Find where the given text appears and provide that cell's center as [x, y] coordinate. 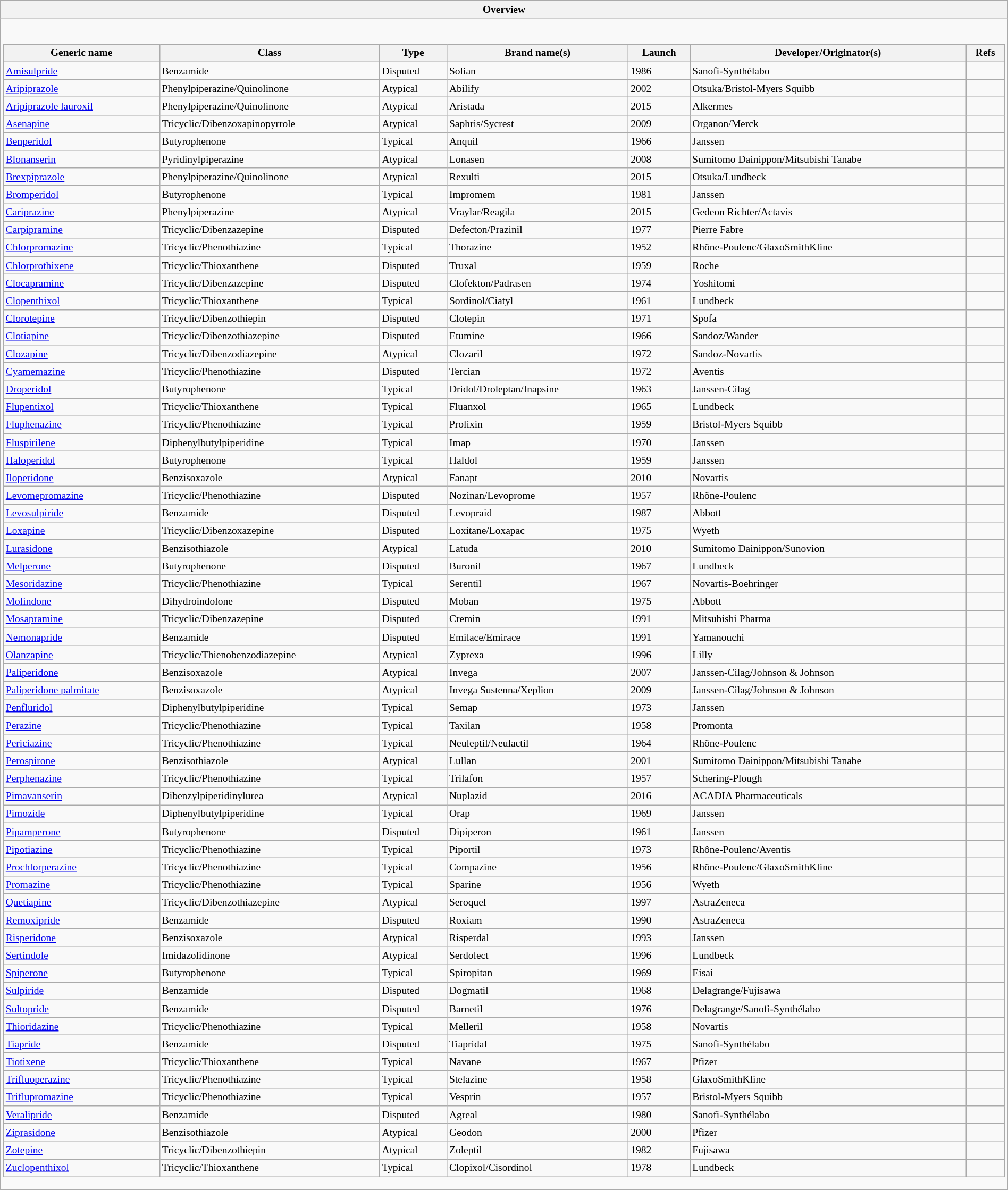
Paliperidone palmitate [81, 690]
Dihydroindolone [270, 602]
Promazine [81, 885]
Perospirone [81, 760]
Haloperidol [81, 459]
Rhône-Poulenc/Aventis [828, 850]
2007 [659, 672]
Zuclopenthixol [81, 1168]
Orap [537, 814]
Flupentixol [81, 407]
Latuda [537, 549]
2008 [659, 160]
Vraylar/Reagila [537, 212]
Yoshitomi [828, 283]
Zotepine [81, 1150]
Chlorprothixene [81, 265]
Tiapridal [537, 1044]
Melperone [81, 566]
Eisai [828, 973]
Generic name [81, 53]
Pimozide [81, 814]
Imap [537, 442]
Cremin [537, 619]
1982 [659, 1150]
Lullan [537, 760]
Janssen-Cilag [828, 389]
Clozaril [537, 354]
Spiropitan [537, 973]
Lurasidone [81, 549]
Class [270, 53]
Clozapine [81, 354]
Aripiprazole [81, 88]
2002 [659, 88]
Pipamperone [81, 832]
Imidazolidinone [270, 955]
1997 [659, 902]
Impromem [537, 195]
Brand name(s) [537, 53]
Launch [659, 53]
Pierre Fabre [828, 230]
1986 [659, 70]
Invega [537, 672]
Dridol/Droleptan/Inapsine [537, 389]
1980 [659, 1114]
Defecton/Prazinil [537, 230]
Otsuka/Bristol-Myers Squibb [828, 88]
Moban [537, 602]
1971 [659, 318]
Solian [537, 70]
Abilify [537, 88]
Risperdal [537, 938]
Truxal [537, 265]
1974 [659, 283]
2001 [659, 760]
Dipiperon [537, 832]
Anquil [537, 141]
Mosapramine [81, 619]
Invega Sustenna/Xeplion [537, 690]
1976 [659, 1008]
1981 [659, 195]
Otsuka/Lundbeck [828, 177]
Nuplazid [537, 797]
Thorazine [537, 248]
Sultopride [81, 1008]
1978 [659, 1168]
Loxapine [81, 531]
Etumine [537, 336]
Melleril [537, 1026]
Levomepromazine [81, 496]
Tercian [537, 371]
Loxitane/Loxapac [537, 531]
Clotepin [537, 318]
1965 [659, 407]
Compazine [537, 867]
1952 [659, 248]
Tricyclic/Dibenzoxazepine [270, 531]
Organon/Merck [828, 123]
Phenylpiperazine [270, 212]
Droperidol [81, 389]
1990 [659, 920]
Nozinan/Levoprome [537, 496]
Aripiprazole lauroxil [81, 106]
Amisulpride [81, 70]
Sandoz-Novartis [828, 354]
Olanzapine [81, 654]
Clotiapine [81, 336]
Veralipride [81, 1114]
Tricyclic/Thienobenzodiazepine [270, 654]
Stelazine [537, 1079]
Levosulpiride [81, 513]
Geodon [537, 1133]
Fanapt [537, 477]
Clopenthixol [81, 301]
Benperidol [81, 141]
Navane [537, 1061]
Risperidone [81, 938]
Emilace/Emirace [537, 637]
Sandoz/Wander [828, 336]
Mitsubishi Pharma [828, 619]
Yamanouchi [828, 637]
1993 [659, 938]
Pyridinylpiperazine [270, 160]
Paliperidone [81, 672]
Tiotixene [81, 1061]
Sulpiride [81, 991]
Dogmatil [537, 991]
Alkermes [828, 106]
Delagrange/Sanofi-Synthélabo [828, 1008]
Type [413, 53]
Triflupromazine [81, 1097]
Perazine [81, 725]
2000 [659, 1133]
Novartis-Boehringer [828, 584]
1968 [659, 991]
Serentil [537, 584]
Carpipramine [81, 230]
Pipotiazine [81, 850]
Penfluridol [81, 707]
Dibenzylpiperidinylurea [270, 797]
Sumitomo Dainippon/Sunovion [828, 549]
GlaxoSmithKline [828, 1079]
Roxiam [537, 920]
Haldol [537, 459]
Seroquel [537, 902]
1987 [659, 513]
Nemonapride [81, 637]
Neuleptil/Neulactil [537, 743]
Saphris/Sycrest [537, 123]
Thioridazine [81, 1026]
Zoleptil [537, 1150]
Fluspirilene [81, 442]
Molindone [81, 602]
Clorotepine [81, 318]
Blonanserin [81, 160]
Pimavanserin [81, 797]
Sertindole [81, 955]
Clofekton/Padrasen [537, 283]
Quetiapine [81, 902]
1964 [659, 743]
Tiapride [81, 1044]
Taxilan [537, 725]
Lilly [828, 654]
Brexpiprazole [81, 177]
Bromperidol [81, 195]
Roche [828, 265]
Ziprasidone [81, 1133]
Prochlorperazine [81, 867]
Sparine [537, 885]
Overview [504, 10]
Trilafon [537, 778]
Prolixin [537, 424]
Tricyclic/Dibenzoxapinopyrrole [270, 123]
1977 [659, 230]
Refs [986, 53]
Tricyclic/Dibenzodiazepine [270, 354]
Gedeon Richter/Actavis [828, 212]
Trifluoperazine [81, 1079]
Cyamemazine [81, 371]
Lonasen [537, 160]
ACADIA Pharmaceuticals [828, 797]
Semap [537, 707]
Fujisawa [828, 1150]
Spiperone [81, 973]
Iloperidone [81, 477]
Developer/Originator(s) [828, 53]
Levopraid [537, 513]
Mesoridazine [81, 584]
Schering-Plough [828, 778]
Remoxipride [81, 920]
Barnetil [537, 1008]
Spofa [828, 318]
Cariprazine [81, 212]
Buronil [537, 566]
Aventis [828, 371]
2016 [659, 797]
Fluphenazine [81, 424]
Zyprexa [537, 654]
Serdolect [537, 955]
Asenapine [81, 123]
Aristada [537, 106]
Promonta [828, 725]
Fluanxol [537, 407]
Agreal [537, 1114]
Perphenazine [81, 778]
Clopixol/Cisordinol [537, 1168]
Vesprin [537, 1097]
1963 [659, 389]
1970 [659, 442]
Periciazine [81, 743]
Piportil [537, 850]
Clocapramine [81, 283]
Rexulti [537, 177]
Delagrange/Fujisawa [828, 991]
Sordinol/Ciatyl [537, 301]
Chlorpromazine [81, 248]
